For the text-containing cell, return its midpoint in [x, y] coordinate format. 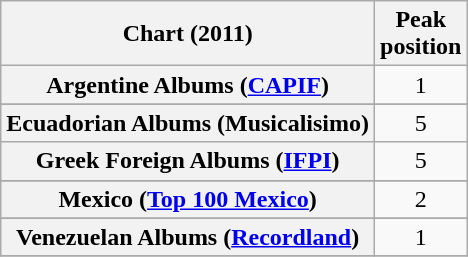
Mexico (Top 100 Mexico) [188, 199]
Argentine Albums (CAPIF) [188, 85]
Peakposition [421, 34]
2 [421, 199]
Chart (2011) [188, 34]
Ecuadorian Albums (Musicalisimo) [188, 123]
Greek Foreign Albums (IFPI) [188, 161]
Venezuelan Albums (Recordland) [188, 237]
